Search for the cell housing the specified text and yield its (x, y) center coordinate. 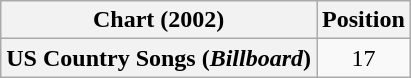
US Country Songs (Billboard) (159, 58)
Position (364, 20)
Chart (2002) (159, 20)
17 (364, 58)
